Return the (x, y) coordinate for the center point of the cell that contains the specified text.  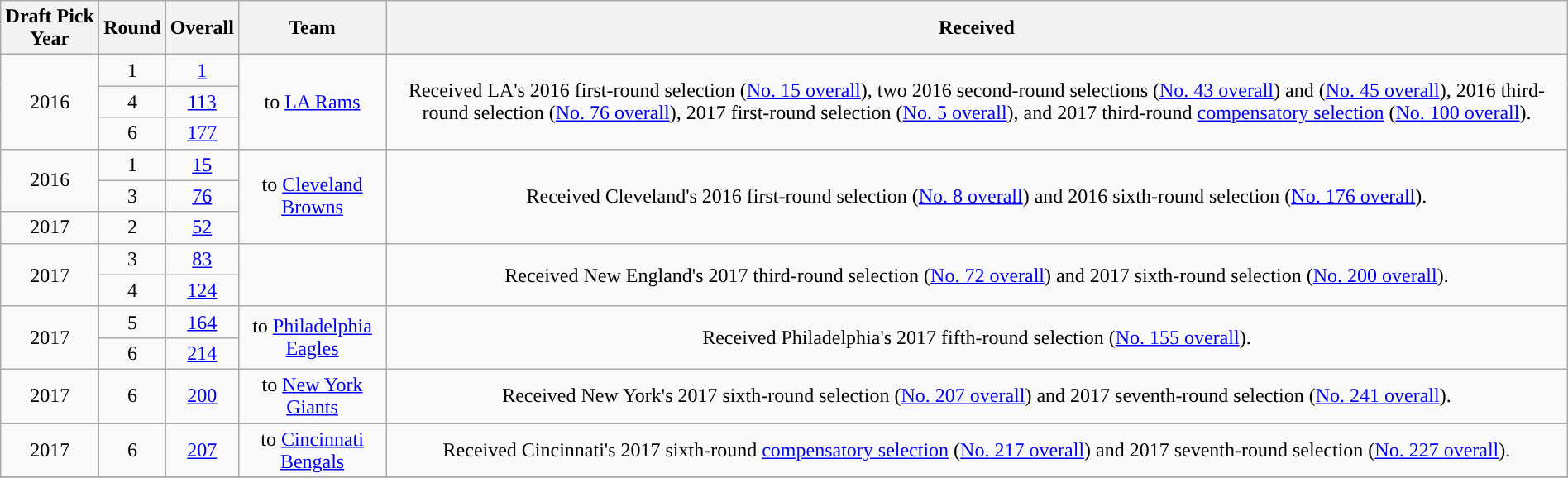
Draft Pick Year (50, 28)
to LA Rams (312, 102)
Round (132, 28)
Received New York's 2017 sixth-round selection (No. 207 overall) and 2017 seventh-round selection (No. 241 overall). (978, 395)
15 (202, 165)
to Philadelphia Eagles (312, 337)
Received Cincinnati's 2017 sixth-round compensatory selection (No. 217 overall) and 2017 seventh-round selection (No. 227 overall). (978, 450)
113 (202, 102)
76 (202, 196)
Received Philadelphia's 2017 fifth-round selection (No. 155 overall). (978, 337)
Team (312, 28)
177 (202, 133)
to Cleveland Browns (312, 196)
5 (132, 322)
83 (202, 259)
Received (978, 28)
Received Cleveland's 2016 first-round selection (No. 8 overall) and 2016 sixth-round selection (No. 176 overall). (978, 196)
52 (202, 227)
2 (132, 227)
164 (202, 322)
Received New England's 2017 third-round selection (No. 72 overall) and 2017 sixth-round selection (No. 200 overall). (978, 275)
Overall (202, 28)
to New York Giants (312, 395)
207 (202, 450)
to Cincinnati Bengals (312, 450)
200 (202, 395)
124 (202, 290)
214 (202, 353)
